Scan for the cell matching the given text and deliver its (X, Y) coordinate at center. 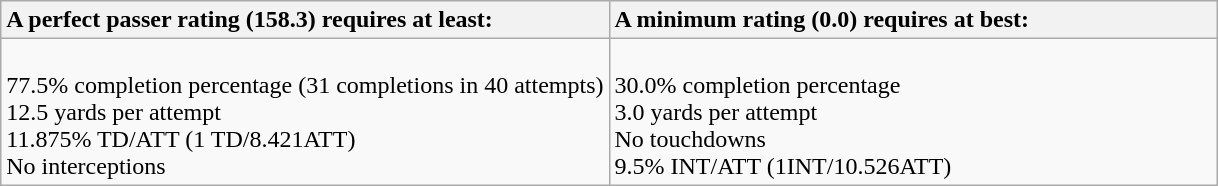
A minimum rating (0.0) requires at best: (913, 20)
A perfect passer rating (158.3) requires at least: (305, 20)
30.0% completion percentage 3.0 yards per attempt No touchdowns 9.5% INT/ATT (1INT/10.526ATT) (913, 112)
77.5% completion percentage (31 completions in 40 attempts) 12.5 yards per attempt 11.875% TD/ATT (1 TD/8.421ATT) No interceptions (305, 112)
